Detect which cell encompasses the target text, then output its [x, y] center coordinate. 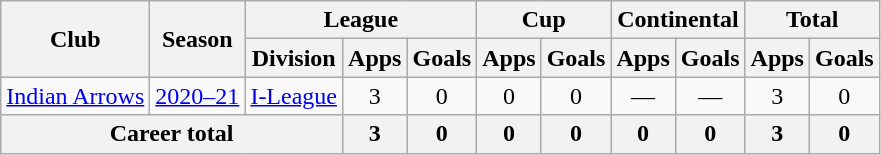
Cup [544, 20]
Club [76, 39]
Division [294, 58]
I-League [294, 96]
Season [198, 39]
Continental [678, 20]
Total [812, 20]
League [361, 20]
Indian Arrows [76, 96]
Career total [172, 134]
2020–21 [198, 96]
